Pinpoint the cell where the given text exists, returning its [x, y] midpoint coordinate. 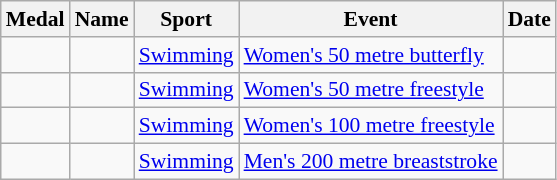
Event [371, 19]
Sport [186, 19]
Name [102, 19]
Women's 50 metre freestyle [371, 90]
Date [530, 19]
Women's 100 metre freestyle [371, 126]
Men's 200 metre breaststroke [371, 162]
Women's 50 metre butterfly [371, 55]
Medal [36, 19]
